For the text-containing cell, return its midpoint in (X, Y) coordinate format. 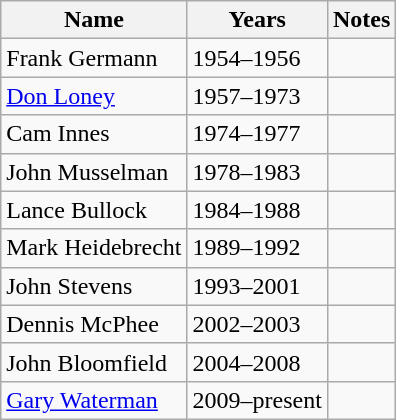
1984–1988 (257, 210)
2004–2008 (257, 362)
Lance Bullock (94, 210)
John Stevens (94, 286)
1957–1973 (257, 96)
Dennis McPhee (94, 324)
Gary Waterman (94, 400)
1989–1992 (257, 248)
Years (257, 20)
1993–2001 (257, 286)
Name (94, 20)
John Bloomfield (94, 362)
1954–1956 (257, 58)
2009–present (257, 400)
1974–1977 (257, 134)
Mark Heidebrecht (94, 248)
Frank Germann (94, 58)
2002–2003 (257, 324)
Notes (361, 20)
1978–1983 (257, 172)
Cam Innes (94, 134)
John Musselman (94, 172)
Don Loney (94, 96)
